Provide the [X, Y] coordinate of the cell's center where the given text is located.  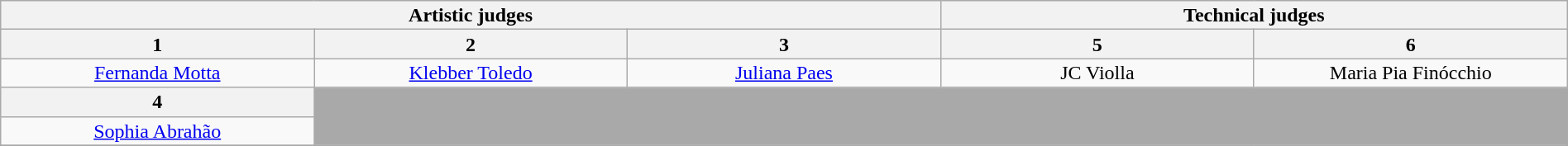
Artistic judges [471, 15]
Klebber Toledo [471, 73]
5 [1097, 45]
2 [471, 45]
3 [784, 45]
6 [1411, 45]
Maria Pia Finócchio [1411, 73]
Technical judges [1254, 15]
Juliana Paes [784, 73]
JC Violla [1097, 73]
Sophia Abrahão [157, 130]
4 [157, 102]
Fernanda Motta [157, 73]
1 [157, 45]
